Extract the [x, y] coordinate from the center of the cell holding the provided text.  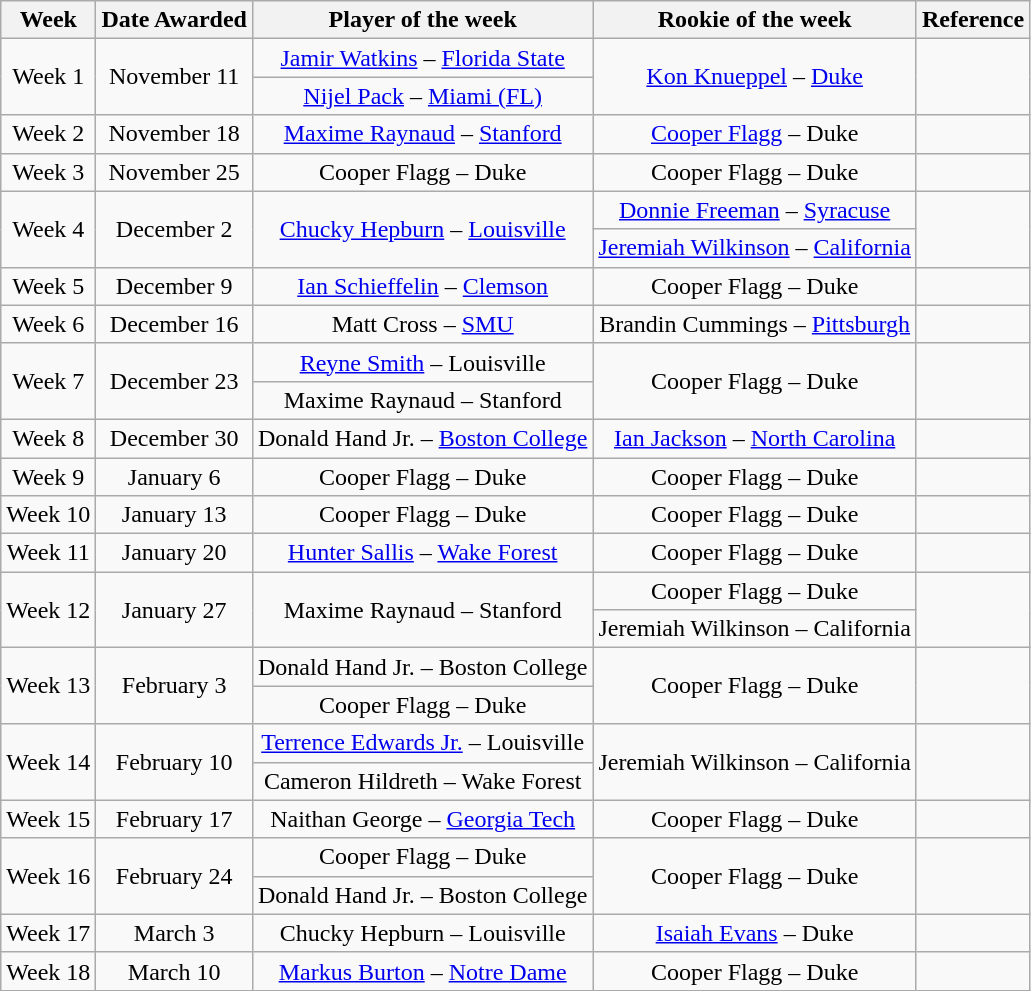
December 9 [174, 286]
Player of the week [422, 20]
Naithan George – Georgia Tech [422, 819]
February 3 [174, 686]
Week 13 [48, 686]
Week 15 [48, 819]
Week 5 [48, 286]
Week 2 [48, 134]
December 2 [174, 229]
Rookie of the week [755, 20]
Date Awarded [174, 20]
Brandin Cummings – Pittsburgh [755, 324]
Ian Jackson – North Carolina [755, 438]
Week 12 [48, 610]
March 3 [174, 933]
Cameron Hildreth – Wake Forest [422, 781]
Matt Cross – SMU [422, 324]
February 24 [174, 876]
Week 14 [48, 762]
Week 7 [48, 381]
March 10 [174, 971]
January 6 [174, 477]
Week 8 [48, 438]
December 23 [174, 381]
Markus Burton – Notre Dame [422, 971]
Week 3 [48, 172]
Hunter Sallis – Wake Forest [422, 553]
Week 11 [48, 553]
Donnie Freeman – Syracuse [755, 210]
Reyne Smith – Louisville [422, 362]
Kon Knueppel – Duke [755, 77]
December 30 [174, 438]
Jamir Watkins – Florida State [422, 58]
Week 18 [48, 971]
January 27 [174, 610]
Reference [972, 20]
February 10 [174, 762]
January 13 [174, 515]
November 25 [174, 172]
December 16 [174, 324]
November 18 [174, 134]
Week 6 [48, 324]
January 20 [174, 553]
Week 16 [48, 876]
Ian Schieffelin – Clemson [422, 286]
November 11 [174, 77]
Week 9 [48, 477]
Week [48, 20]
Week 17 [48, 933]
Week 10 [48, 515]
Isaiah Evans – Duke [755, 933]
Nijel Pack – Miami (FL) [422, 96]
February 17 [174, 819]
Week 1 [48, 77]
Terrence Edwards Jr. – Louisville [422, 743]
Week 4 [48, 229]
